Return (X, Y) of the center of cell containing provided text 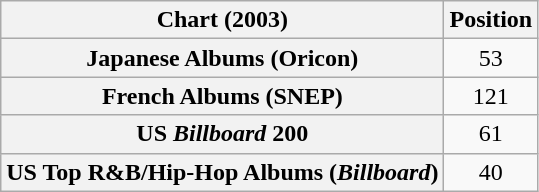
40 (491, 172)
US Billboard 200 (222, 134)
Japanese Albums (Oricon) (222, 58)
53 (491, 58)
61 (491, 134)
Chart (2003) (222, 20)
French Albums (SNEP) (222, 96)
US Top R&B/Hip-Hop Albums (Billboard) (222, 172)
Position (491, 20)
121 (491, 96)
